From the cell containing the given text, extract its center point as [X, Y] coordinate. 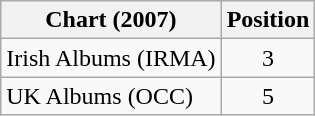
5 [268, 96]
UK Albums (OCC) [111, 96]
Irish Albums (IRMA) [111, 58]
Position [268, 20]
Chart (2007) [111, 20]
3 [268, 58]
